Locate the cell with the specified text and output its [X, Y] center coordinate. 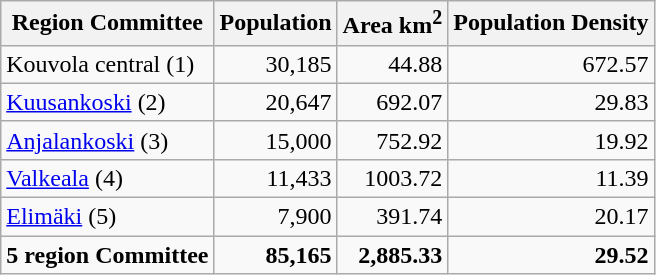
Anjalankoski (3) [108, 140]
44.88 [392, 64]
5 region Committee [108, 255]
85,165 [276, 255]
7,900 [276, 217]
Elimäki (5) [108, 217]
672.57 [551, 64]
20.17 [551, 217]
30,185 [276, 64]
692.07 [392, 102]
1003.72 [392, 178]
Valkeala (4) [108, 178]
2,885.33 [392, 255]
Population [276, 24]
Area km2 [392, 24]
29.83 [551, 102]
752.92 [392, 140]
20,647 [276, 102]
391.74 [392, 217]
19.92 [551, 140]
Population Density [551, 24]
29.52 [551, 255]
Kouvola central (1) [108, 64]
15,000 [276, 140]
11,433 [276, 178]
11.39 [551, 178]
Kuusankoski (2) [108, 102]
Region Committee [108, 24]
